Locate the cell with the specified text and output its [x, y] center coordinate. 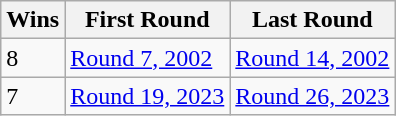
8 [33, 58]
Wins [33, 20]
Round 26, 2023 [312, 96]
7 [33, 96]
First Round [148, 20]
Round 19, 2023 [148, 96]
Last Round [312, 20]
Round 14, 2002 [312, 58]
Round 7, 2002 [148, 58]
